Extract the [x, y] coordinate from the center of the cell holding the provided text.  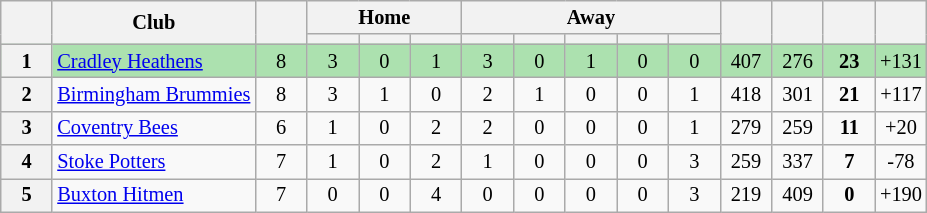
Away [591, 17]
418 [746, 94]
+131 [901, 61]
+20 [901, 128]
Home [384, 17]
409 [798, 195]
5 [27, 195]
407 [746, 61]
11 [849, 128]
+117 [901, 94]
6 [281, 128]
219 [746, 195]
337 [798, 162]
Stoke Potters [154, 162]
276 [798, 61]
Coventry Bees [154, 128]
23 [849, 61]
Birmingham Brummies [154, 94]
Club [154, 22]
+190 [901, 195]
Buxton Hitmen [154, 195]
279 [746, 128]
301 [798, 94]
21 [849, 94]
-78 [901, 162]
Cradley Heathens [154, 61]
